Capture the cell that displays the provided text and extract its (x, y) central coordinate. 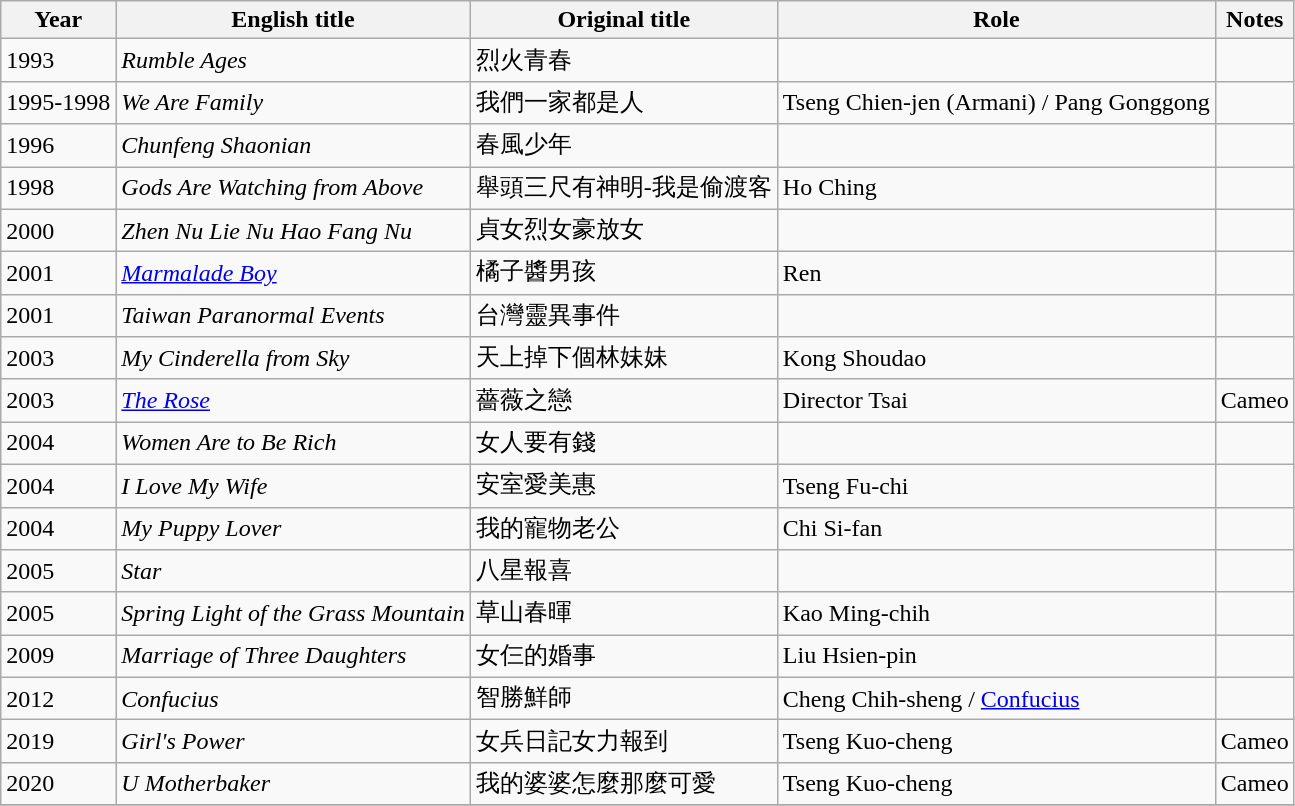
Notes (1254, 20)
Ren (996, 274)
Kong Shoudao (996, 358)
Year (58, 20)
1998 (58, 188)
八星報喜 (624, 572)
春風少年 (624, 146)
橘子醬男孩 (624, 274)
Liu Hsien-pin (996, 656)
Director Tsai (996, 400)
English title (293, 20)
女兵日記女力報到 (624, 742)
女人要有錢 (624, 444)
Cheng Chih-sheng / Confucius (996, 698)
貞女烈女豪放女 (624, 230)
2019 (58, 742)
1995-1998 (58, 102)
Rumble Ages (293, 60)
U Motherbaker (293, 784)
2012 (58, 698)
Original title (624, 20)
Confucius (293, 698)
Zhen Nu Lie Nu Hao Fang Nu (293, 230)
女仨的婚事 (624, 656)
舉頭三尺有神明-我是偷渡客 (624, 188)
薔薇之戀 (624, 400)
我們一家都是人 (624, 102)
My Puppy Lover (293, 528)
草山春暉 (624, 614)
2000 (58, 230)
We Are Family (293, 102)
2020 (58, 784)
Chi Si-fan (996, 528)
天上掉下個林妹妹 (624, 358)
Spring Light of the Grass Mountain (293, 614)
1993 (58, 60)
烈火青春 (624, 60)
Girl's Power (293, 742)
My Cinderella from Sky (293, 358)
The Rose (293, 400)
Gods Are Watching from Above (293, 188)
Marriage of Three Daughters (293, 656)
我的寵物老公 (624, 528)
Role (996, 20)
Star (293, 572)
Tseng Fu-chi (996, 486)
Marmalade Boy (293, 274)
1996 (58, 146)
Women Are to Be Rich (293, 444)
I Love My Wife (293, 486)
2009 (58, 656)
Ho Ching (996, 188)
台灣靈異事件 (624, 316)
我的婆婆怎麼那麼可愛 (624, 784)
Kao Ming-chih (996, 614)
Chunfeng Shaonian (293, 146)
安室愛美惠 (624, 486)
Taiwan Paranormal Events (293, 316)
Tseng Chien-jen (Armani) / Pang Gonggong (996, 102)
智勝鮮師 (624, 698)
